Return [x, y] of the center of cell containing provided text 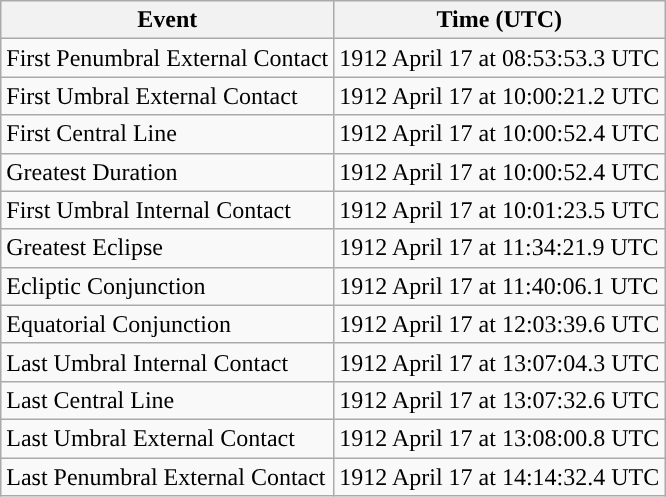
1912 April 17 at 10:01:23.5 UTC [500, 210]
1912 April 17 at 13:07:32.6 UTC [500, 400]
1912 April 17 at 11:40:06.1 UTC [500, 286]
Event [168, 20]
Last Umbral Internal Contact [168, 362]
Last Penumbral External Contact [168, 477]
1912 April 17 at 13:07:04.3 UTC [500, 362]
1912 April 17 at 14:14:32.4 UTC [500, 477]
Time (UTC) [500, 20]
Equatorial Conjunction [168, 324]
1912 April 17 at 13:08:00.8 UTC [500, 438]
Greatest Duration [168, 172]
1912 April 17 at 11:34:21.9 UTC [500, 248]
1912 April 17 at 08:53:53.3 UTC [500, 58]
Last Central Line [168, 400]
First Central Line [168, 134]
Last Umbral External Contact [168, 438]
Ecliptic Conjunction [168, 286]
First Umbral External Contact [168, 96]
1912 April 17 at 10:00:21.2 UTC [500, 96]
Greatest Eclipse [168, 248]
First Penumbral External Contact [168, 58]
1912 April 17 at 12:03:39.6 UTC [500, 324]
First Umbral Internal Contact [168, 210]
